Determine the (X, Y) coordinate at the center of the cell enclosing the given text.  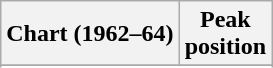
Peakposition (225, 34)
Chart (1962–64) (90, 34)
